Identify which cell holds the provided text, then report its [X, Y] central coordinate. 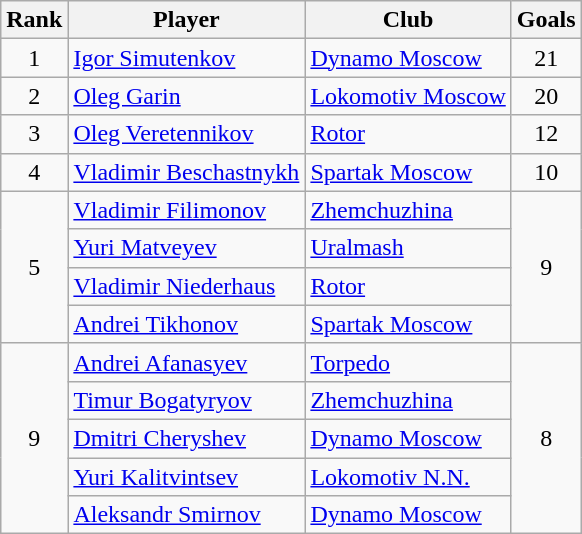
Club [408, 20]
Goals [546, 20]
Lokomotiv N.N. [408, 477]
Uralmash [408, 248]
Player [186, 20]
Igor Simutenkov [186, 58]
4 [34, 172]
8 [546, 438]
Oleg Veretennikov [186, 134]
1 [34, 58]
Timur Bogatyryov [186, 400]
Oleg Garin [186, 96]
12 [546, 134]
2 [34, 96]
5 [34, 267]
Andrei Afanasyev [186, 362]
Lokomotiv Moscow [408, 96]
Andrei Tikhonov [186, 324]
Yuri Kalitvintsev [186, 477]
Dmitri Cheryshev [186, 438]
Torpedo [408, 362]
20 [546, 96]
Vladimir Niederhaus [186, 286]
3 [34, 134]
Aleksandr Smirnov [186, 515]
Vladimir Filimonov [186, 210]
Yuri Matveyev [186, 248]
10 [546, 172]
Rank [34, 20]
21 [546, 58]
Vladimir Beschastnykh [186, 172]
